Pinpoint the cell where the given text exists, returning its [x, y] midpoint coordinate. 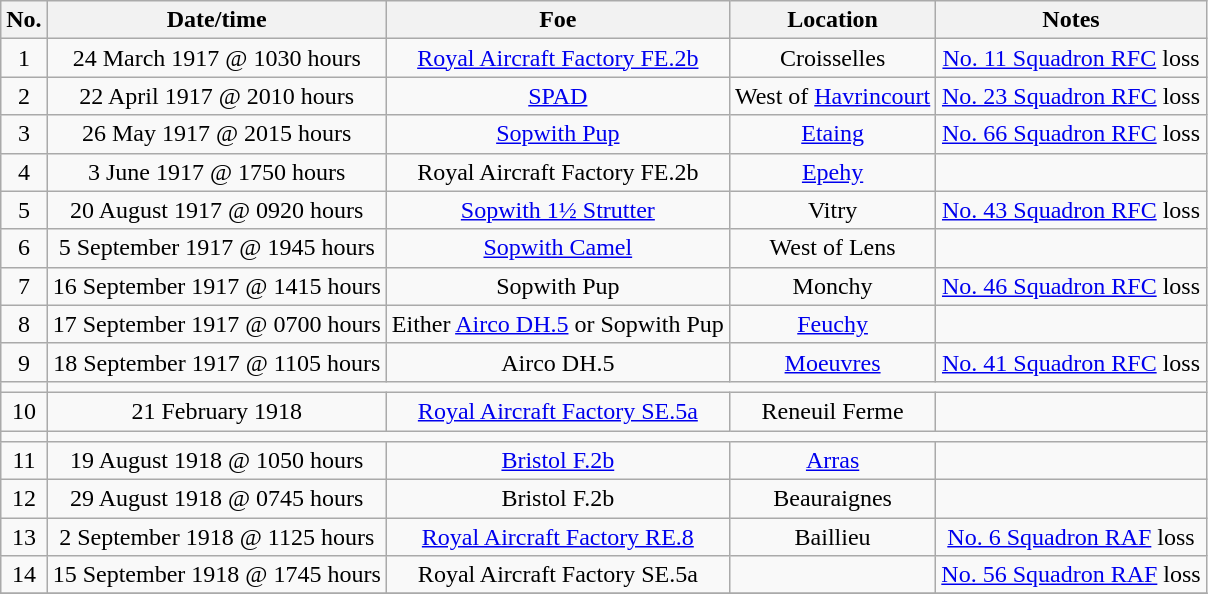
19 August 1918 @ 1050 hours [216, 461]
26 May 1917 @ 2015 hours [216, 134]
22 April 1917 @ 2010 hours [216, 96]
21 February 1918 [216, 411]
Baillieu [832, 537]
No. 6 Squadron RAF loss [1071, 537]
3 June 1917 @ 1750 hours [216, 172]
Croisselles [832, 58]
No. 43 Squadron RFC loss [1071, 210]
29 August 1918 @ 0745 hours [216, 499]
Notes [1071, 20]
6 [24, 248]
No. 46 Squadron RFC loss [1071, 286]
16 September 1917 @ 1415 hours [216, 286]
No. 23 Squadron RFC loss [1071, 96]
5 [24, 210]
8 [24, 324]
Moeuvres [832, 362]
No. 41 Squadron RFC loss [1071, 362]
No. 11 Squadron RFC loss [1071, 58]
Monchy [832, 286]
Either Airco DH.5 or Sopwith Pup [558, 324]
Sopwith 1½ Strutter [558, 210]
12 [24, 499]
Sopwith Camel [558, 248]
17 September 1917 @ 0700 hours [216, 324]
10 [24, 411]
18 September 1917 @ 1105 hours [216, 362]
7 [24, 286]
15 September 1918 @ 1745 hours [216, 575]
Etaing [832, 134]
2 [24, 96]
Arras [832, 461]
No. 56 Squadron RAF loss [1071, 575]
11 [24, 461]
4 [24, 172]
3 [24, 134]
Epehy [832, 172]
Location [832, 20]
20 August 1917 @ 0920 hours [216, 210]
Reneuil Ferme [832, 411]
Foe [558, 20]
2 September 1918 @ 1125 hours [216, 537]
SPAD [558, 96]
No. 66 Squadron RFC loss [1071, 134]
5 September 1917 @ 1945 hours [216, 248]
24 March 1917 @ 1030 hours [216, 58]
Beauraignes [832, 499]
Date/time [216, 20]
Feuchy [832, 324]
Royal Aircraft Factory RE.8 [558, 537]
Vitry [832, 210]
13 [24, 537]
Airco DH.5 [558, 362]
West of Havrincourt [832, 96]
14 [24, 575]
West of Lens [832, 248]
9 [24, 362]
1 [24, 58]
No. [24, 20]
